Determine the (X, Y) coordinate at the center of the cell enclosing the given text.  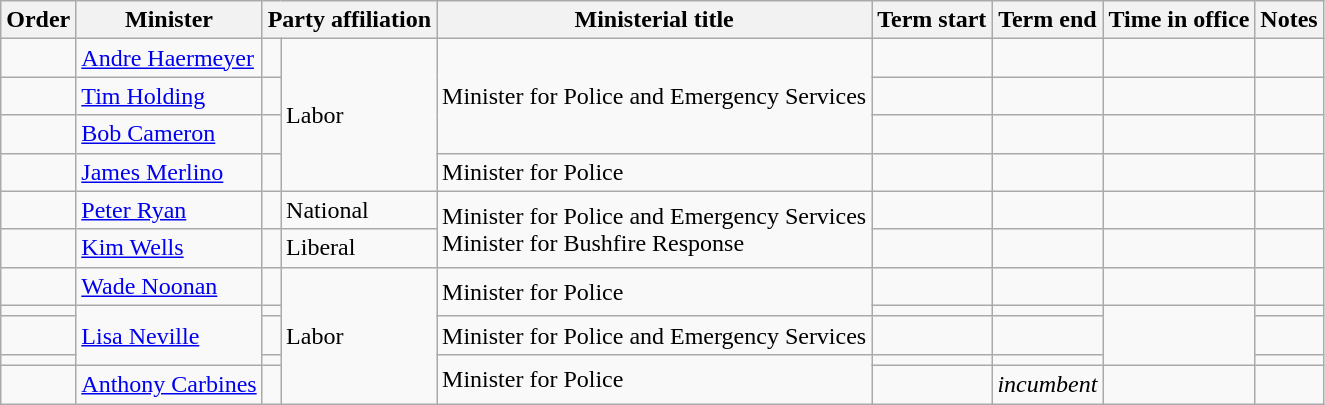
Term end (1048, 20)
Ministerial title (654, 20)
Lisa Neville (169, 335)
National (359, 210)
Term start (932, 20)
incumbent (1048, 384)
Liberal (359, 248)
James Merlino (169, 172)
Order (38, 20)
Party affiliation (349, 20)
Tim Holding (169, 96)
Anthony Carbines (169, 384)
Kim Wells (169, 248)
Andre Haermeyer (169, 58)
Time in office (1179, 20)
Bob Cameron (169, 134)
Wade Noonan (169, 286)
Minister (169, 20)
Notes (1289, 20)
Peter Ryan (169, 210)
Minister for Police and Emergency ServicesMinister for Bushfire Response (654, 229)
